Pinpoint the cell where the given text exists, returning its [X, Y] midpoint coordinate. 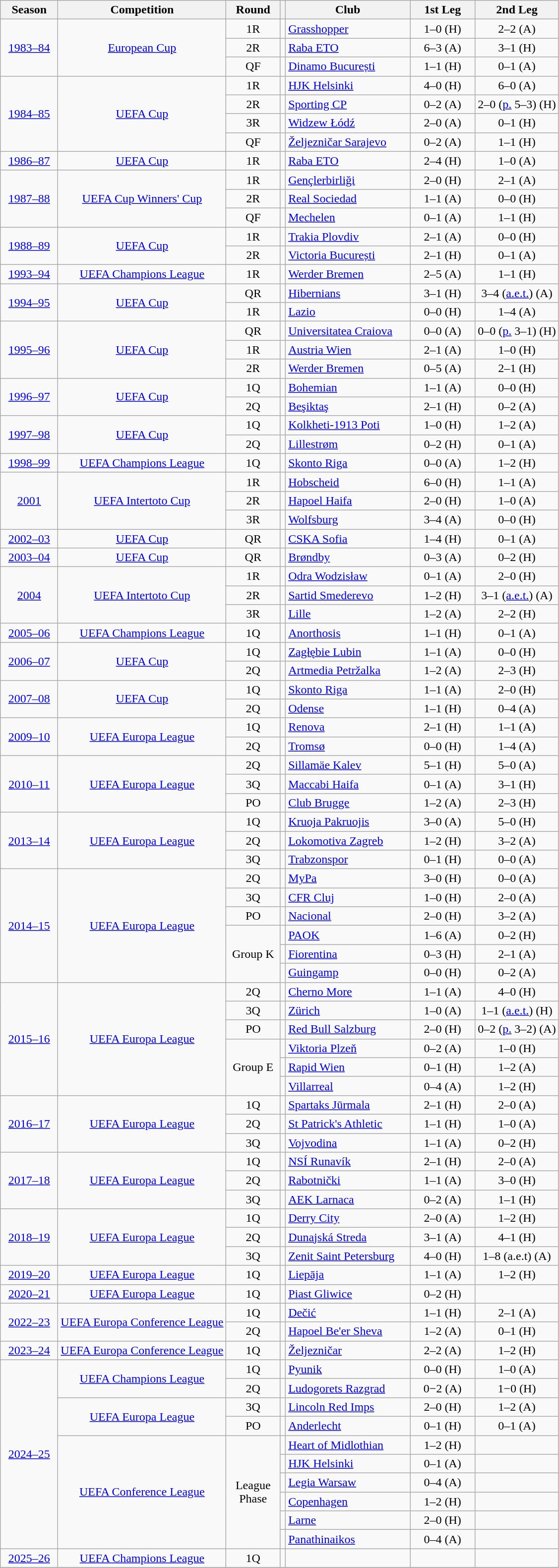
Cherno More [348, 992]
2nd Leg [517, 10]
1994–95 [29, 303]
Season [29, 10]
St Patrick's Athletic [348, 1124]
Real Sociedad [348, 198]
1–1 (a.e.t.) (H) [517, 1010]
1997–98 [29, 435]
1986–87 [29, 161]
2–0 (p. 5–3) (H) [517, 104]
2015–16 [29, 1039]
Beşiktaş [348, 406]
1–4 (H) [442, 538]
Artmedia Petržalka [348, 671]
Zagłębie Lubin [348, 652]
Zenit Saint Petersburg [348, 1256]
Odense [348, 708]
Club [348, 10]
Lille [348, 614]
0–2 (p. 3–2) (A) [517, 1029]
2023–24 [29, 1350]
Copenhagen [348, 1502]
2017–18 [29, 1181]
Widzew Łódź [348, 123]
0–3 (H) [442, 954]
1995–96 [29, 350]
Liepāja [348, 1275]
Legia Warsaw [348, 1483]
Red Bull Salzburg [348, 1029]
Anderlecht [348, 1426]
Spartaks Jūrmala [348, 1105]
1993–94 [29, 274]
Universitatea Craiova [348, 331]
1−0 (H) [517, 1388]
2025–26 [29, 1558]
2001 [29, 501]
PAOK [348, 935]
2–2 (H) [517, 614]
1998–99 [29, 463]
Brøndby [348, 558]
Dunajská Streda [348, 1237]
2007–08 [29, 699]
1984–85 [29, 114]
Grasshopper [348, 29]
Hobscheid [348, 482]
2–4 (H) [442, 161]
4–1 (H) [517, 1237]
European Cup [142, 48]
2–5 (A) [442, 274]
Fiorentina [348, 954]
Villarreal [348, 1086]
Zürich [348, 1010]
Victoria București [348, 255]
1–6 (A) [442, 935]
Dinamo București [348, 66]
0−2 (A) [442, 1388]
1–8 (a.e.t) (A) [517, 1256]
Bohemian [348, 387]
6–3 (A) [442, 48]
2006–07 [29, 661]
Panathinaikos [348, 1539]
Trakia Plovdiv [348, 237]
5–1 (H) [442, 765]
2013–14 [29, 840]
Pyunik [348, 1369]
Kolkheti-1913 Poti [348, 425]
Hapoel Be'er Sheva [348, 1331]
CFR Cluj [348, 897]
0–5 (A) [442, 369]
0–0 (p. 3–1) (H) [517, 331]
3–4 (A) [442, 519]
Tromsø [348, 746]
2018–19 [29, 1237]
Lokomotiva Zagreb [348, 841]
Rapid Wien [348, 1067]
Sillamäe Kalev [348, 765]
2014–15 [29, 926]
Rabotnički [348, 1181]
Sporting CP [348, 104]
Piast Gliwice [348, 1294]
Gençlerbirliği [348, 180]
Kruoja Pakruojis [348, 821]
Nacional [348, 916]
Renova [348, 727]
League Phase [253, 1492]
2003–04 [29, 558]
1st Leg [442, 10]
2002–03 [29, 538]
Anorthosis [348, 633]
3–0 (A) [442, 821]
Group E [253, 1067]
AEK Larnaca [348, 1199]
Wolfsburg [348, 519]
Heart of Midlothian [348, 1445]
3–4 (a.e.t.) (A) [517, 293]
Club Brugge [348, 803]
Željezničar Sarajevo [348, 142]
Lazio [348, 312]
2022–23 [29, 1322]
Ludogorets Razgrad [348, 1388]
UEFA Conference League [142, 1492]
Mechelen [348, 217]
2009–10 [29, 737]
2019–20 [29, 1275]
Viktoria Plzeň [348, 1048]
Maccabi Haifa [348, 784]
Lincoln Red Imps [348, 1407]
Sartid Smederevo [348, 595]
1996–97 [29, 397]
3–1 (A) [442, 1237]
Larne [348, 1520]
3–1 (a.e.t.) (A) [517, 595]
Odra Wodzisław [348, 576]
NSÍ Runavík [348, 1162]
MyPa [348, 878]
1987–88 [29, 198]
CSKA Sofia [348, 538]
6–0 (H) [442, 482]
0–3 (A) [442, 558]
Hapoel Haifa [348, 501]
1988–89 [29, 246]
2024–25 [29, 1454]
6–0 (A) [517, 85]
Competition [142, 10]
Željezničar [348, 1350]
2010–11 [29, 784]
2020–21 [29, 1294]
1983–84 [29, 48]
5–0 (H) [517, 821]
Lillestrøm [348, 444]
2016–17 [29, 1124]
Trabzonspor [348, 860]
5–0 (A) [517, 765]
Derry City [348, 1218]
Austria Wien [348, 350]
UEFA Cup Winners' Cup [142, 198]
2004 [29, 595]
Guingamp [348, 973]
Group K [253, 954]
Dečić [348, 1313]
Round [253, 10]
Hibernians [348, 293]
2005–06 [29, 633]
Vojvodina [348, 1142]
